Extract the [X, Y] coordinate from the center of the cell holding the provided text.  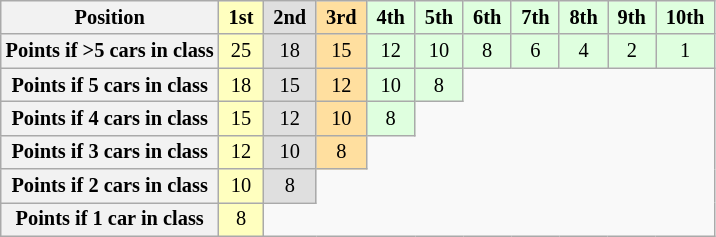
Points if 1 car in class [110, 219]
Points if 2 cars in class [110, 186]
5th [439, 17]
Position [110, 17]
8th [583, 17]
9th [632, 17]
Points if 5 cars in class [110, 85]
1st [242, 17]
4 [583, 51]
6th [487, 17]
25 [242, 51]
2nd [290, 17]
7th [535, 17]
6 [535, 51]
Points if 3 cars in class [110, 152]
3rd [341, 17]
10th [685, 17]
Points if 4 cars in class [110, 118]
1 [685, 51]
4th [391, 17]
2 [632, 51]
Points if >5 cars in class [110, 51]
